Find where the given text appears and provide that cell's center as [X, Y] coordinate. 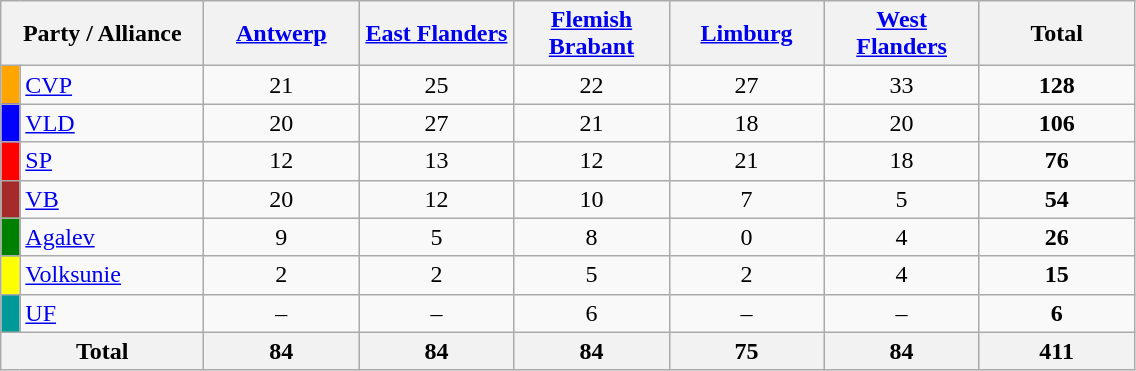
VLD [112, 123]
Limburg [746, 34]
128 [1056, 85]
West Flanders [902, 34]
10 [592, 199]
Flemish Brabant [592, 34]
7 [746, 199]
Party / Alliance [102, 34]
0 [746, 237]
9 [282, 237]
26 [1056, 237]
Volksunie [112, 275]
SP [112, 161]
54 [1056, 199]
22 [592, 85]
15 [1056, 275]
8 [592, 237]
UF [112, 313]
75 [746, 351]
Antwerp [282, 34]
76 [1056, 161]
411 [1056, 351]
East Flanders [436, 34]
Agalev [112, 237]
VB [112, 199]
13 [436, 161]
25 [436, 85]
33 [902, 85]
CVP [112, 85]
106 [1056, 123]
